Detect which cell encompasses the target text, then output its [x, y] center coordinate. 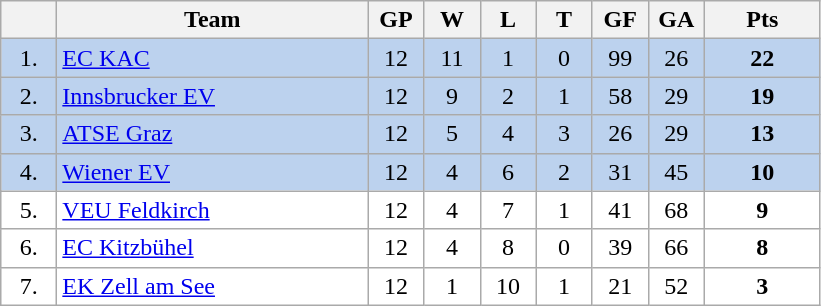
13 [762, 134]
21 [620, 286]
3. [29, 134]
31 [620, 172]
5 [452, 134]
EC KAC [212, 58]
5. [29, 210]
39 [620, 248]
GP [396, 20]
GF [620, 20]
Pts [762, 20]
T [564, 20]
99 [620, 58]
58 [620, 96]
11 [452, 58]
VEU Feldkirch [212, 210]
22 [762, 58]
7. [29, 286]
6 [508, 172]
68 [676, 210]
1. [29, 58]
Wiener EV [212, 172]
4. [29, 172]
Innsbrucker EV [212, 96]
52 [676, 286]
EC Kitzbühel [212, 248]
EK Zell am See [212, 286]
Team [212, 20]
7 [508, 210]
45 [676, 172]
2. [29, 96]
19 [762, 96]
41 [620, 210]
ATSE Graz [212, 134]
GA [676, 20]
6. [29, 248]
66 [676, 248]
L [508, 20]
W [452, 20]
